Pinpoint the cell where the given text exists, returning its [X, Y] midpoint coordinate. 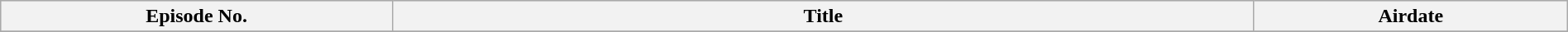
Title [823, 16]
Airdate [1411, 16]
Episode No. [197, 16]
